Detect which cell encompasses the target text, then output its (x, y) center coordinate. 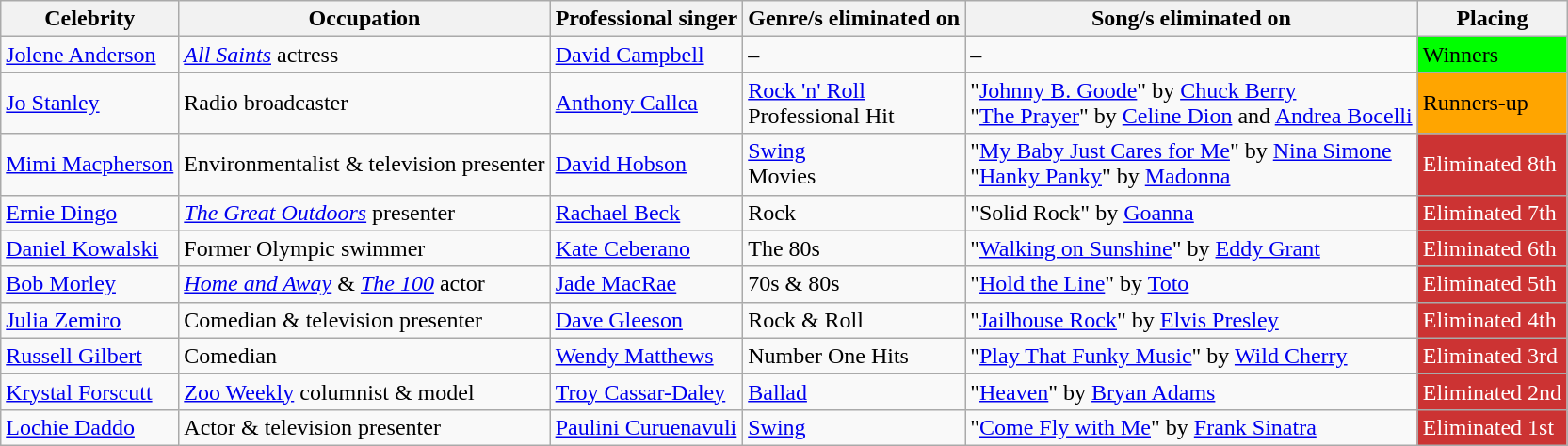
Mimi Macpherson (90, 164)
Eliminated 2nd (1492, 391)
"My Baby Just Cares for Me" by Nina Simone"Hanky Panky" by Madonna (1192, 164)
Eliminated 4th (1492, 320)
Rock & Roll (854, 320)
Professional singer (646, 19)
Placing (1492, 19)
Eliminated 7th (1492, 213)
Dave Gleeson (646, 320)
Julia Zemiro (90, 320)
Russell Gilbert (90, 356)
Home and Away & The 100 actor (364, 284)
Eliminated 8th (1492, 164)
"Heaven" by Bryan Adams (1192, 391)
Rock (854, 213)
Ballad (854, 391)
Bob Morley (90, 284)
"Solid Rock" by Goanna (1192, 213)
Comedian & television presenter (364, 320)
The Great Outdoors presenter (364, 213)
70s & 80s (854, 284)
"Walking on Sunshine" by Eddy Grant (1192, 248)
Occupation (364, 19)
Eliminated 6th (1492, 248)
Lochie Daddo (90, 427)
Genre/s eliminated on (854, 19)
"Hold the Line" by Toto (1192, 284)
Former Olympic swimmer (364, 248)
Winners (1492, 55)
Eliminated 1st (1492, 427)
Actor & television presenter (364, 427)
"Jailhouse Rock" by Elvis Presley (1192, 320)
Rachael Beck (646, 213)
Ernie Dingo (90, 213)
Zoo Weekly columnist & model (364, 391)
Kate Ceberano (646, 248)
Jo Stanley (90, 104)
Song/s eliminated on (1192, 19)
Comedian (364, 356)
David Campbell (646, 55)
David Hobson (646, 164)
All Saints actress (364, 55)
The 80s (854, 248)
Rock 'n' RollProfessional Hit (854, 104)
Celebrity (90, 19)
Wendy Matthews (646, 356)
Troy Cassar-Daley (646, 391)
Radio broadcaster (364, 104)
Environmentalist & television presenter (364, 164)
Swing (854, 427)
"Johnny B. Goode" by Chuck Berry"The Prayer" by Celine Dion and Andrea Bocelli (1192, 104)
Runners-up (1492, 104)
Number One Hits (854, 356)
Paulini Curuenavuli (646, 427)
Jolene Anderson (90, 55)
"Play That Funky Music" by Wild Cherry (1192, 356)
Eliminated 3rd (1492, 356)
"Come Fly with Me" by Frank Sinatra (1192, 427)
SwingMovies (854, 164)
Daniel Kowalski (90, 248)
Krystal Forscutt (90, 391)
Anthony Callea (646, 104)
Jade MacRae (646, 284)
Eliminated 5th (1492, 284)
